Scan for the cell matching the given text and deliver its [x, y] coordinate at center. 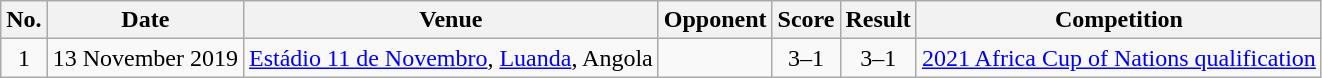
No. [24, 20]
Competition [1118, 20]
Score [806, 20]
Result [878, 20]
2021 Africa Cup of Nations qualification [1118, 58]
Venue [452, 20]
13 November 2019 [145, 58]
1 [24, 58]
Estádio 11 de Novembro, Luanda, Angola [452, 58]
Date [145, 20]
Opponent [715, 20]
